Capture the cell that displays the provided text and extract its [x, y] central coordinate. 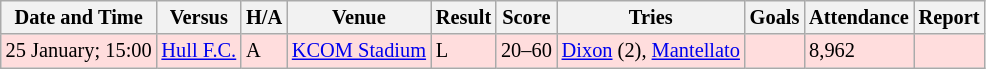
Report [950, 17]
L [464, 51]
Tries [651, 17]
20–60 [526, 51]
A [264, 51]
Dixon (2), Mantellato [651, 51]
Hull F.C. [200, 51]
25 January; 15:00 [79, 51]
Attendance [858, 17]
Score [526, 17]
Venue [359, 17]
Versus [200, 17]
H/A [264, 17]
KCOM Stadium [359, 51]
Goals [775, 17]
Result [464, 17]
8,962 [858, 51]
Date and Time [79, 17]
